Pinpoint the cell where the given text exists, returning its (X, Y) midpoint coordinate. 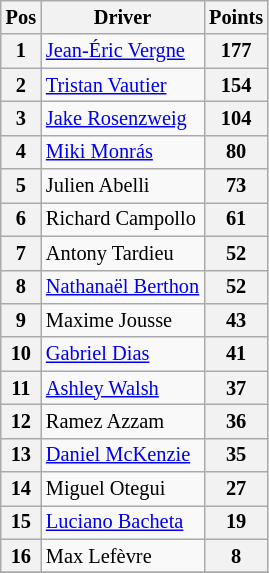
43 (236, 320)
Jake Rosenzweig (122, 118)
177 (236, 51)
12 (21, 421)
1 (21, 51)
Tristan Vautier (122, 85)
10 (21, 354)
Driver (122, 17)
61 (236, 219)
19 (236, 522)
Miki Monrás (122, 152)
Luciano Bacheta (122, 522)
Miguel Otegui (122, 489)
Jean-Éric Vergne (122, 51)
Antony Tardieu (122, 253)
Daniel McKenzie (122, 455)
Ramez Azzam (122, 421)
41 (236, 354)
35 (236, 455)
Gabriel Dias (122, 354)
7 (21, 253)
104 (236, 118)
36 (236, 421)
5 (21, 186)
37 (236, 388)
4 (21, 152)
15 (21, 522)
2 (21, 85)
154 (236, 85)
Max Lefèvre (122, 556)
3 (21, 118)
Maxime Jousse (122, 320)
13 (21, 455)
9 (21, 320)
Points (236, 17)
14 (21, 489)
Julien Abelli (122, 186)
80 (236, 152)
16 (21, 556)
27 (236, 489)
Richard Campollo (122, 219)
73 (236, 186)
11 (21, 388)
Ashley Walsh (122, 388)
Pos (21, 17)
Nathanaël Berthon (122, 287)
6 (21, 219)
